For the text-containing cell, return its midpoint in (x, y) coordinate format. 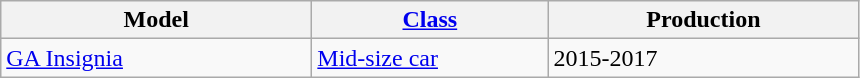
Mid-size car (430, 58)
Class (430, 20)
Model (156, 20)
2015-2017 (704, 58)
Production (704, 20)
GA Insignia (156, 58)
